Detect which cell encompasses the target text, then output its (x, y) center coordinate. 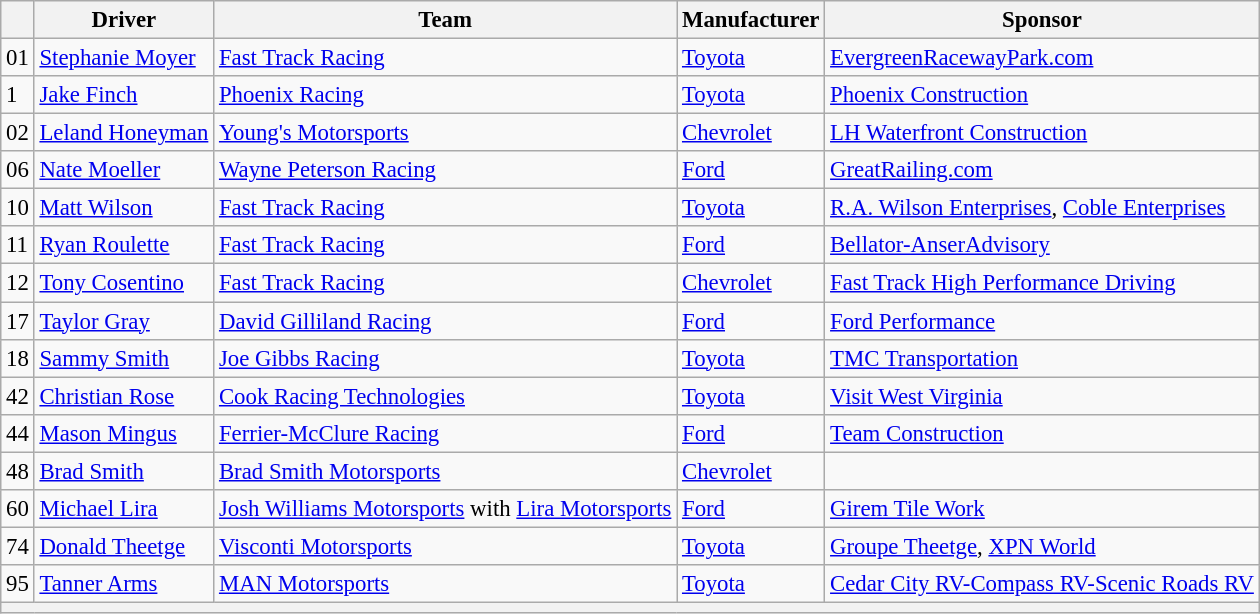
Tanner Arms (124, 584)
12 (18, 283)
TMC Transportation (1042, 358)
01 (18, 58)
Taylor Gray (124, 321)
Fast Track High Performance Driving (1042, 283)
11 (18, 245)
74 (18, 546)
GreatRailing.com (1042, 170)
Donald Theetge (124, 546)
06 (18, 170)
Joe Gibbs Racing (446, 358)
Phoenix Construction (1042, 95)
Michael Lira (124, 509)
Stephanie Moyer (124, 58)
MAN Motorsports (446, 584)
Tony Cosentino (124, 283)
Manufacturer (751, 20)
Driver (124, 20)
Wayne Peterson Racing (446, 170)
Ryan Roulette (124, 245)
Jake Finch (124, 95)
42 (18, 396)
Groupe Theetge, XPN World (1042, 546)
Matt Wilson (124, 208)
Ferrier-McClure Racing (446, 433)
Josh Williams Motorsports with Lira Motorsports (446, 509)
Christian Rose (124, 396)
Brad Smith Motorsports (446, 471)
Mason Mingus (124, 433)
David Gilliland Racing (446, 321)
02 (18, 133)
Bellator-AnserAdvisory (1042, 245)
Nate Moeller (124, 170)
18 (18, 358)
Cook Racing Technologies (446, 396)
60 (18, 509)
Sammy Smith (124, 358)
1 (18, 95)
44 (18, 433)
Ford Performance (1042, 321)
EvergreenRacewayPark.com (1042, 58)
10 (18, 208)
Cedar City RV-Compass RV-Scenic Roads RV (1042, 584)
Sponsor (1042, 20)
48 (18, 471)
Visit West Virginia (1042, 396)
95 (18, 584)
R.A. Wilson Enterprises, Coble Enterprises (1042, 208)
LH Waterfront Construction (1042, 133)
Team Construction (1042, 433)
17 (18, 321)
Leland Honeyman (124, 133)
Brad Smith (124, 471)
Girem Tile Work (1042, 509)
Visconti Motorsports (446, 546)
Young's Motorsports (446, 133)
Phoenix Racing (446, 95)
Team (446, 20)
